Scan for the cell matching the given text and deliver its [X, Y] coordinate at center. 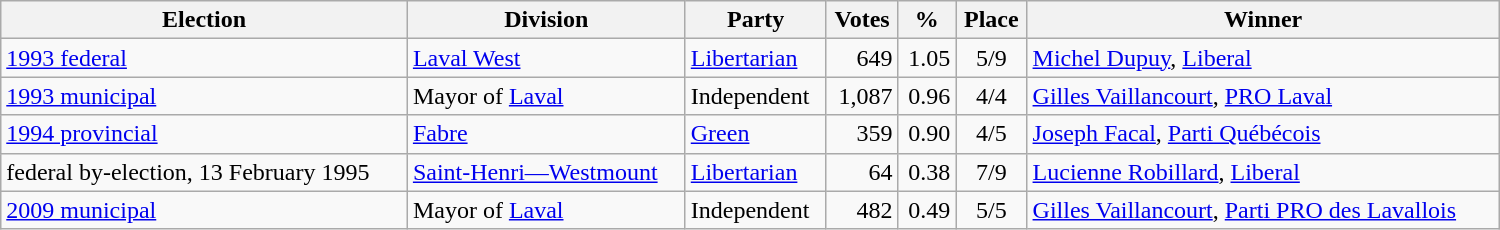
Votes [862, 20]
federal by-election, 13 February 1995 [204, 172]
5/5 [992, 210]
Michel Dupuy, Liberal [1263, 58]
1,087 [862, 96]
7/9 [992, 172]
Saint-Henri—Westmount [546, 172]
4/5 [992, 134]
1993 municipal [204, 96]
Election [204, 20]
Laval West [546, 58]
1993 federal [204, 58]
Party [756, 20]
0.96 [927, 96]
2009 municipal [204, 210]
Gilles Vaillancourt, Parti PRO des Lavallois [1263, 210]
359 [862, 134]
0.38 [927, 172]
Green [756, 134]
0.49 [927, 210]
482 [862, 210]
Place [992, 20]
1994 provincial [204, 134]
Gilles Vaillancourt, PRO Laval [1263, 96]
Division [546, 20]
4/4 [992, 96]
0.90 [927, 134]
649 [862, 58]
Lucienne Robillard, Liberal [1263, 172]
Fabre [546, 134]
1.05 [927, 58]
Winner [1263, 20]
5/9 [992, 58]
64 [862, 172]
% [927, 20]
Joseph Facal, Parti Québécois [1263, 134]
